Return (X, Y) of the center of cell containing provided text 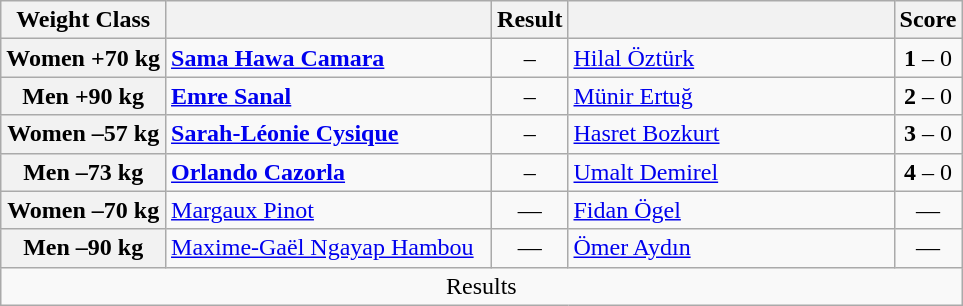
Orlando Cazorla (329, 172)
Maxime-Gaël Ngayap Hambou (329, 248)
Umalt Demirel (731, 172)
Women –70 kg (84, 210)
Sama Hawa Camara (329, 58)
Score (928, 20)
Hilal Öztürk (731, 58)
Weight Class (84, 20)
Women +70 kg (84, 58)
Women –57 kg (84, 134)
Men –90 kg (84, 248)
3 – 0 (928, 134)
4 – 0 (928, 172)
Münir Ertuğ (731, 96)
Margaux Pinot (329, 210)
Sarah-Léonie Cysique (329, 134)
Men –73 kg (84, 172)
Fidan Ögel (731, 210)
Hasret Bozkurt (731, 134)
Emre Sanal (329, 96)
Results (482, 286)
Ömer Aydın (731, 248)
2 – 0 (928, 96)
1 – 0 (928, 58)
Result (530, 20)
Men +90 kg (84, 96)
